Locate the cell with the specified text and output its [X, Y] center coordinate. 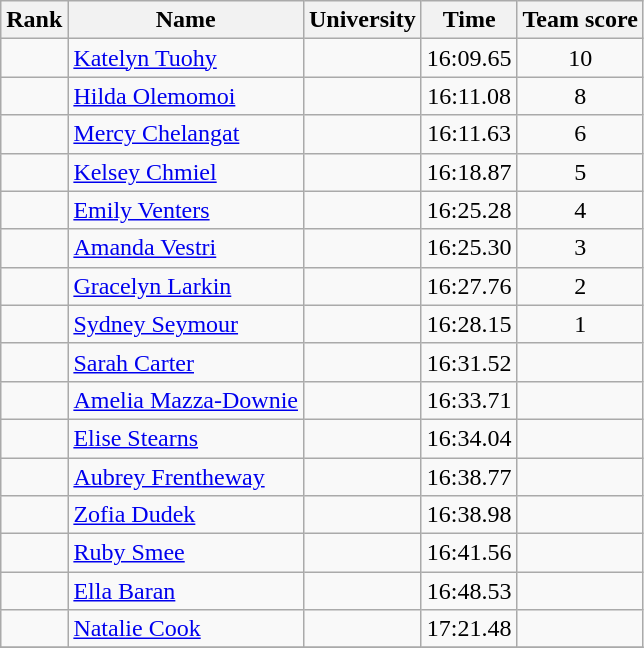
16:25.30 [469, 248]
16:48.53 [469, 591]
Sarah Carter [186, 362]
Aubrey Frentheway [186, 477]
16:31.52 [469, 362]
Ruby Smee [186, 553]
16:38.98 [469, 515]
16:28.15 [469, 324]
16:27.76 [469, 286]
Elise Stearns [186, 438]
2 [580, 286]
Kelsey Chmiel [186, 172]
Zofia Dudek [186, 515]
Time [469, 20]
16:18.87 [469, 172]
16:33.71 [469, 400]
5 [580, 172]
1 [580, 324]
8 [580, 96]
Sydney Seymour [186, 324]
16:41.56 [469, 553]
16:34.04 [469, 438]
Gracelyn Larkin [186, 286]
Hilda Olemomoi [186, 96]
10 [580, 58]
Mercy Chelangat [186, 134]
16:09.65 [469, 58]
Name [186, 20]
16:11.08 [469, 96]
4 [580, 210]
Ella Baran [186, 591]
3 [580, 248]
Team score [580, 20]
17:21.48 [469, 629]
Natalie Cook [186, 629]
Amanda Vestri [186, 248]
16:11.63 [469, 134]
Amelia Mazza-Downie [186, 400]
Rank [34, 20]
Katelyn Tuohy [186, 58]
16:38.77 [469, 477]
Emily Venters [186, 210]
6 [580, 134]
16:25.28 [469, 210]
University [362, 20]
